Return (x, y) of the center of cell containing provided text 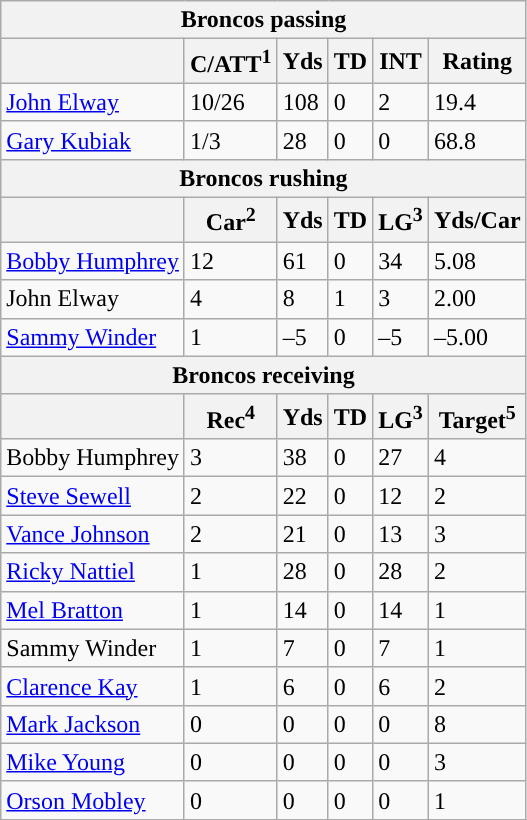
Ricky Nattiel (93, 572)
61 (302, 261)
Mark Jackson (93, 724)
13 (401, 534)
Gary Kubiak (93, 140)
–5.00 (477, 337)
34 (401, 261)
19.4 (477, 102)
Clarence Kay (93, 686)
Broncos receiving (264, 375)
Mike Young (93, 762)
Broncos passing (264, 20)
Steve Sewell (93, 496)
27 (401, 458)
22 (302, 496)
INT (401, 62)
38 (302, 458)
Car2 (230, 220)
Rec4 (230, 416)
108 (302, 102)
68.8 (477, 140)
Mel Bratton (93, 610)
Vance Johnson (93, 534)
Target5 (477, 416)
1/3 (230, 140)
10/26 (230, 102)
21 (302, 534)
Yds/Car (477, 220)
Orson Mobley (93, 800)
Broncos rushing (264, 178)
Rating (477, 62)
2.00 (477, 299)
5.08 (477, 261)
C/ATT1 (230, 62)
